Scan for the cell matching the given text and deliver its (x, y) coordinate at center. 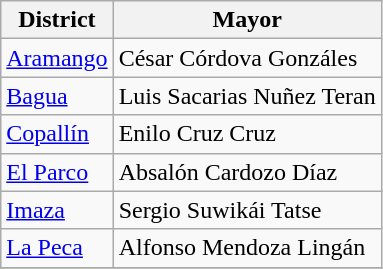
Copallín (57, 134)
Alfonso Mendoza Lingán (247, 248)
Mayor (247, 20)
La Peca (57, 248)
Luis Sacarias Nuñez Teran (247, 96)
Imaza (57, 210)
Absalón Cardozo Díaz (247, 172)
Sergio Suwikái Tatse (247, 210)
César Córdova Gonzáles (247, 58)
Bagua (57, 96)
El Parco (57, 172)
Aramango (57, 58)
District (57, 20)
Enilo Cruz Cruz (247, 134)
